From the cell containing the given text, extract its center point as (x, y) coordinate. 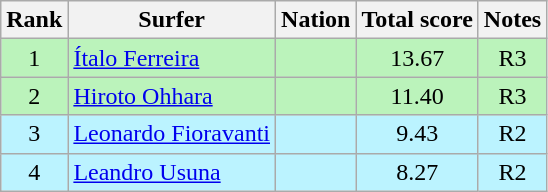
3 (34, 134)
13.67 (417, 58)
11.40 (417, 96)
Notes (512, 20)
Nation (316, 20)
1 (34, 58)
Ítalo Ferreira (172, 58)
Surfer (172, 20)
4 (34, 172)
Hiroto Ohhara (172, 96)
Leandro Usuna (172, 172)
Leonardo Fioravanti (172, 134)
2 (34, 96)
9.43 (417, 134)
8.27 (417, 172)
Rank (34, 20)
Total score (417, 20)
